Locate the cell with the specified text and output its [X, Y] center coordinate. 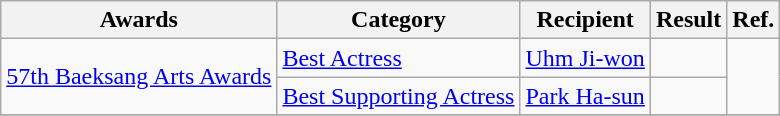
Park Ha-sun [585, 96]
Best Supporting Actress [398, 96]
Uhm Ji-won [585, 58]
Best Actress [398, 58]
Recipient [585, 20]
Ref. [754, 20]
Awards [139, 20]
Category [398, 20]
Result [688, 20]
57th Baeksang Arts Awards [139, 77]
